Determine the (X, Y) coordinate at the center of the cell enclosing the given text.  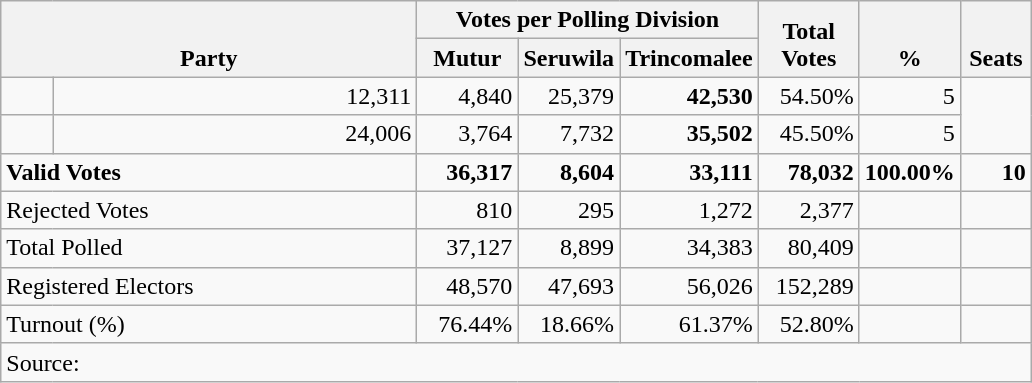
56,026 (690, 286)
Seruwila (569, 58)
1,272 (690, 210)
Registered Electors (209, 286)
25,379 (569, 96)
8,604 (569, 172)
36,317 (468, 172)
37,127 (468, 248)
45.50% (808, 134)
7,732 (569, 134)
4,840 (468, 96)
Rejected Votes (209, 210)
295 (569, 210)
% (910, 39)
Seats (996, 39)
100.00% (910, 172)
76.44% (468, 324)
48,570 (468, 286)
Trincomalee (690, 58)
80,409 (808, 248)
35,502 (690, 134)
Total Votes (808, 39)
Source: (516, 362)
52.80% (808, 324)
18.66% (569, 324)
10 (996, 172)
61.37% (690, 324)
2,377 (808, 210)
12,311 (235, 96)
24,006 (235, 134)
Votes per Polling Division (588, 20)
78,032 (808, 172)
Turnout (%) (209, 324)
54.50% (808, 96)
47,693 (569, 286)
34,383 (690, 248)
Mutur (468, 58)
42,530 (690, 96)
8,899 (569, 248)
3,764 (468, 134)
810 (468, 210)
Total Polled (209, 248)
Valid Votes (209, 172)
33,111 (690, 172)
152,289 (808, 286)
Party (209, 39)
